Return (x, y) of the center of cell containing provided text 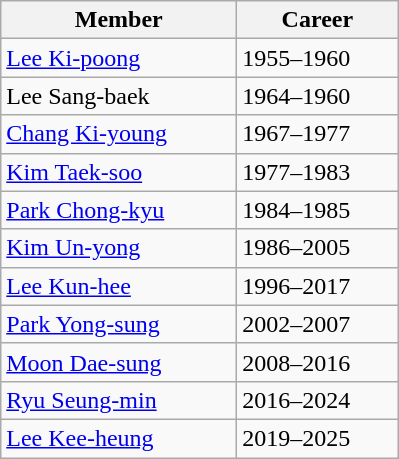
Kim Taek-soo (119, 172)
2008–2016 (318, 362)
1964–1960 (318, 96)
Lee Sang-baek (119, 96)
Chang Ki-young (119, 134)
1955–1960 (318, 58)
Ryu Seung-min (119, 400)
Lee Kee-heung (119, 438)
Park Yong-sung (119, 324)
1986–2005 (318, 248)
1984–1985 (318, 210)
Member (119, 20)
2002–2007 (318, 324)
1967–1977 (318, 134)
Kim Un-yong (119, 248)
1977–1983 (318, 172)
Lee Kun-hee (119, 286)
Park Chong-kyu (119, 210)
Moon Dae-sung (119, 362)
Career (318, 20)
2016–2024 (318, 400)
2019–2025 (318, 438)
1996–2017 (318, 286)
Lee Ki-poong (119, 58)
